Search for the cell housing the specified text and yield its (x, y) center coordinate. 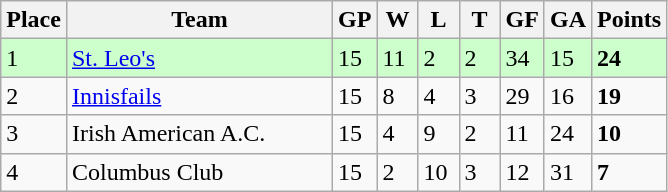
Team (199, 20)
St. Leo's (199, 58)
W (398, 20)
L (438, 20)
1 (34, 58)
7 (630, 172)
GA (568, 20)
Irish American A.C. (199, 134)
29 (522, 96)
16 (568, 96)
12 (522, 172)
GP (355, 20)
Place (34, 20)
GF (522, 20)
19 (630, 96)
Innisfails (199, 96)
31 (568, 172)
Columbus Club (199, 172)
T (480, 20)
34 (522, 58)
8 (398, 96)
9 (438, 134)
Points (630, 20)
